Scan for the cell matching the given text and deliver its [X, Y] coordinate at center. 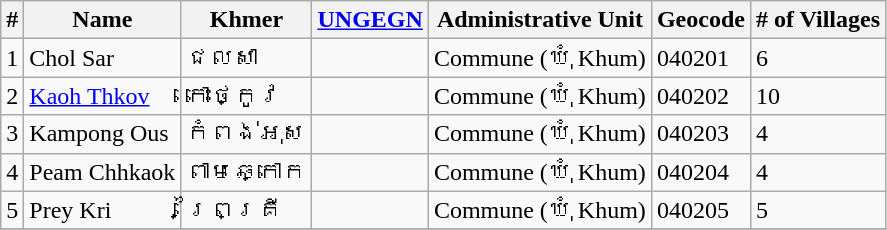
ជលសា [246, 58]
10 [818, 96]
1 [12, 58]
6 [818, 58]
Peam Chhkaok [102, 172]
Chol Sar [102, 58]
ព្រៃគ្រី [246, 210]
UNGEGN [370, 20]
Geocode [700, 20]
040204 [700, 172]
Administrative Unit [540, 20]
Kampong Ous [102, 134]
040201 [700, 58]
កោះថ្កូវ [246, 96]
3 [12, 134]
# [12, 20]
040205 [700, 210]
2 [12, 96]
កំពង់អុស [246, 134]
Khmer [246, 20]
Name [102, 20]
Prey Kri [102, 210]
Kaoh Thkov [102, 96]
040203 [700, 134]
# of Villages [818, 20]
040202 [700, 96]
ពាមឆ្កោក [246, 172]
